For the text-containing cell, return its midpoint in [X, Y] coordinate format. 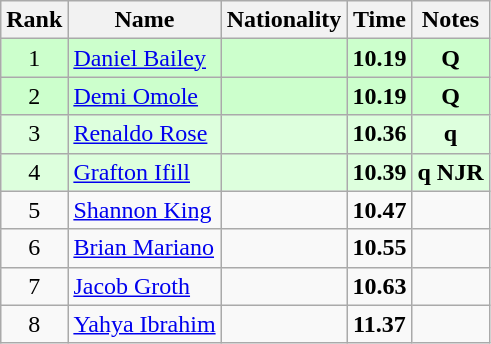
11.37 [380, 324]
Notes [450, 20]
2 [34, 96]
5 [34, 210]
10.47 [380, 210]
4 [34, 172]
Nationality [284, 20]
q NJR [450, 172]
10.63 [380, 286]
Yahya Ibrahim [144, 324]
Rank [34, 20]
Name [144, 20]
3 [34, 134]
10.55 [380, 248]
10.39 [380, 172]
Demi Omole [144, 96]
1 [34, 58]
Daniel Bailey [144, 58]
Renaldo Rose [144, 134]
Time [380, 20]
Jacob Groth [144, 286]
8 [34, 324]
6 [34, 248]
q [450, 134]
7 [34, 286]
Grafton Ifill [144, 172]
Shannon King [144, 210]
Brian Mariano [144, 248]
10.36 [380, 134]
